Extract the (x, y) coordinate from the center of the cell holding the provided text.  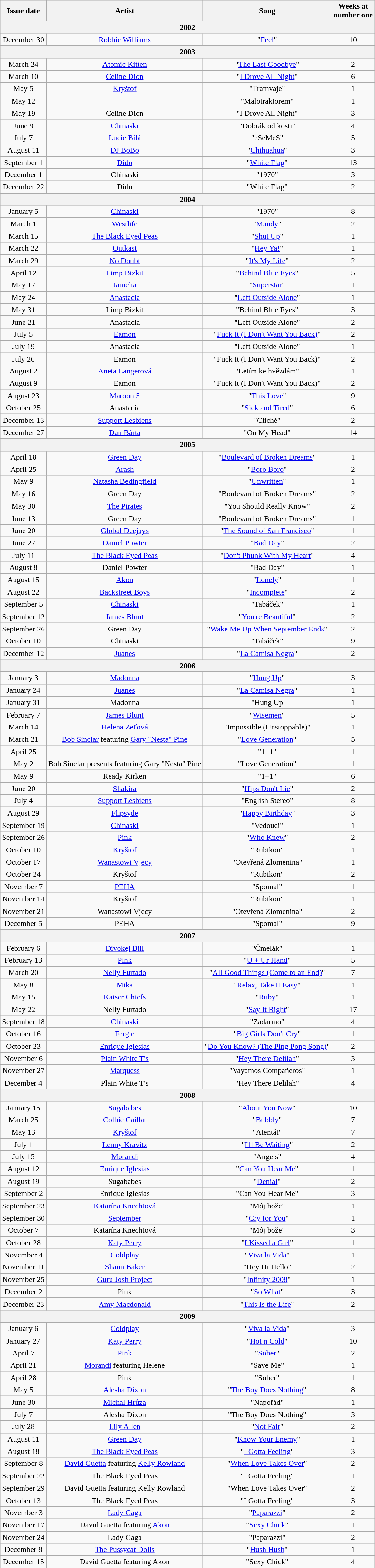
DJ BoBo (124, 150)
Aneta Langerová (124, 371)
January 24 (24, 690)
"All Good Things (Come to an End)" (267, 973)
2005 (187, 445)
June 27 (24, 543)
November 7 (24, 887)
May 12 (24, 101)
"Denial" (267, 1181)
January 15 (24, 1107)
Song (267, 11)
March 22 (24, 248)
"Atentát" (267, 1132)
"Cry for You" (267, 1218)
February 6 (24, 948)
November 3 (24, 1513)
"U + Ur Hand" (267, 960)
May 13 (24, 1132)
"Zadarmo" (267, 1022)
June 30 (24, 1402)
"Tramvaje" (267, 89)
August 18 (24, 1451)
November 27 (24, 1071)
Jamelia (124, 285)
"Who Knew" (267, 838)
May 19 (24, 113)
December 1 (24, 175)
Shaun Baker (124, 1267)
"Ruby" (267, 997)
"Superstar" (267, 285)
December 23 (24, 1304)
Amy Macdonald (124, 1304)
"Hey Hi Hello" (267, 1267)
December 27 (24, 432)
September 29 (24, 1488)
March 25 (24, 1120)
March 20 (24, 973)
July 4 (24, 801)
"Vayamos Compañeros" (267, 1071)
January 31 (24, 702)
"Wake Me Up When September Ends" (267, 629)
2006 (187, 666)
"Mandy" (267, 224)
July 5 (24, 334)
Helena Zeťová (124, 727)
March 1 (24, 224)
"Napořád" (267, 1402)
November 11 (24, 1267)
Artist (124, 11)
Outkast (124, 248)
"Boro Boro" (267, 469)
"I'll Be Waiting" (267, 1145)
December 2 (24, 1292)
September 5 (24, 604)
Atomic Kitten (124, 64)
Lily Allen (124, 1427)
Westlife (124, 224)
March 21 (24, 739)
Akon (124, 580)
"Big Girls Don't Cry" (267, 1034)
July 28 (24, 1427)
Issue date (24, 11)
September 18 (24, 1022)
November 21 (24, 911)
August 29 (24, 813)
"Hey Ya!" (267, 248)
Maroon 5 (124, 396)
October 17 (24, 862)
"Angels" (267, 1157)
"Vedouci" (267, 825)
"Sick and Tired" (267, 408)
May 30 (24, 506)
May 22 (24, 1009)
2007 (187, 936)
August 12 (24, 1169)
2003 (187, 52)
September 19 (24, 825)
Ready Kirken (124, 776)
Guru Josh Project (124, 1279)
"eSeMeS" (267, 138)
"Not Fair" (267, 1427)
"Lonely" (267, 580)
14 (353, 432)
November 6 (24, 1058)
"English Stereo" (267, 801)
"Hung Up" (267, 678)
"About You Now" (267, 1107)
August 8 (24, 568)
"This Is the Life" (267, 1304)
"Impossible (Unstoppable)" (267, 727)
December 15 (24, 1562)
December 13 (24, 420)
October 25 (24, 408)
October 7 (24, 1230)
"Know Your Enemy" (267, 1439)
July 11 (24, 555)
May 17 (24, 285)
January 3 (24, 678)
Colbie Caillat (124, 1120)
"The Sound of San Francisco" (267, 531)
"The Last Goodbye" (267, 64)
September 8 (24, 1464)
October 16 (24, 1034)
"Letím ke hvězdám" (267, 371)
August 22 (24, 592)
September (124, 1218)
November 17 (24, 1525)
August 19 (24, 1181)
Natasha Bedingfield (124, 481)
The Pussycat Dolls (124, 1550)
Fergie (124, 1034)
November 25 (24, 1279)
2008 (187, 1095)
September 30 (24, 1218)
"On My Head" (267, 432)
Robbie Williams (124, 40)
"Hips Don't Lie" (267, 789)
"Relax, Take It Easy" (267, 985)
Lenny Kravitz (124, 1145)
"Dobrák od kosti" (267, 125)
Dan Bárta (124, 432)
Lucie Bílá (124, 138)
August 9 (24, 383)
"Incomplete" (267, 592)
"Do You Know? (The Ping Pong Song)" (267, 1046)
"Hush Hush" (267, 1550)
May 15 (24, 997)
September 22 (24, 1476)
Mika (124, 985)
January 5 (24, 212)
2009 (187, 1316)
December 5 (24, 923)
February 13 (24, 960)
December 22 (24, 187)
April 21 (24, 1365)
"Wisemen" (267, 715)
"Malotraktorem" (267, 101)
Flipsyde (124, 813)
"It's My Life" (267, 261)
Michal Hrůza (124, 1402)
No Doubt (124, 261)
"Feel" (267, 40)
July 19 (24, 346)
March 29 (24, 261)
Backstreet Boys (124, 592)
April 28 (24, 1378)
August 23 (24, 396)
September 23 (24, 1206)
Bob Sinclar presents featuring Gary "Nesta" Pine (124, 764)
"You're Beautiful" (267, 617)
May 2 (24, 764)
December 12 (24, 653)
November 4 (24, 1255)
June 13 (24, 518)
"Shut Up" (267, 236)
Weeks atnumber one (353, 11)
August 2 (24, 371)
"Čmelák" (267, 948)
"Don't Phunk With My Heart" (267, 555)
March 10 (24, 76)
Divokej Bill (124, 948)
May 16 (24, 494)
Morandi featuring Helene (124, 1365)
December 30 (24, 40)
September 2 (24, 1194)
2002 (187, 27)
17 (353, 1009)
Arash (124, 469)
"Chihuahua" (267, 150)
Kaiser Chiefs (124, 997)
September 1 (24, 162)
Global Deejays (124, 531)
"So What" (267, 1292)
July 26 (24, 359)
May 31 (24, 310)
"Bubbly" (267, 1120)
Morandi (124, 1157)
October 13 (24, 1500)
May 24 (24, 297)
"Hot n Cold" (267, 1341)
"Save Me" (267, 1365)
October 28 (24, 1243)
Marquess (124, 1071)
April 12 (24, 273)
The Pirates (124, 506)
March 24 (24, 64)
January 27 (24, 1341)
March 14 (24, 727)
"Infinity 2008" (267, 1279)
Shakira (124, 789)
"Hung Up (267, 702)
"You Should Really Know" (267, 506)
"Happy Birthday" (267, 813)
May 8 (24, 985)
"I Kissed a Girl" (267, 1243)
13 (353, 162)
April 18 (24, 457)
Bob Sinclar featuring Gary "Nesta" Pine (124, 739)
December 8 (24, 1550)
November 14 (24, 899)
October 24 (24, 874)
June 9 (24, 125)
"Cliché" (267, 420)
December 4 (24, 1083)
January 6 (24, 1328)
February 7 (24, 715)
June 21 (24, 322)
July 1 (24, 1145)
"This Love" (267, 396)
November 24 (24, 1537)
August 15 (24, 580)
"Say It Right" (267, 1009)
"Unwritten" (267, 481)
September 12 (24, 617)
March 15 (24, 236)
2004 (187, 199)
October 23 (24, 1046)
April 7 (24, 1353)
July 15 (24, 1157)
